Scan for the cell matching the given text and deliver its [X, Y] coordinate at center. 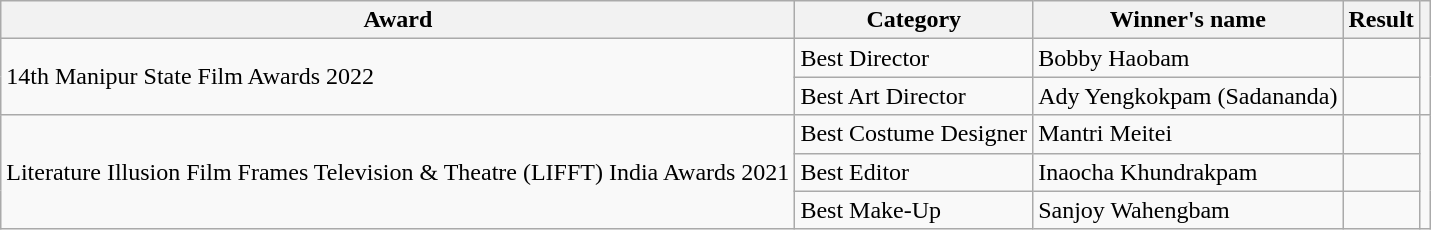
Bobby Haobam [1188, 58]
14th Manipur State Film Awards 2022 [398, 77]
Best Art Director [914, 96]
Literature Illusion Film Frames Television & Theatre (LIFFT) India Awards 2021 [398, 172]
Best Costume Designer [914, 134]
Best Director [914, 58]
Inaocha Khundrakpam [1188, 172]
Best Make-Up [914, 210]
Mantri Meitei [1188, 134]
Best Editor [914, 172]
Sanjoy Wahengbam [1188, 210]
Winner's name [1188, 20]
Award [398, 20]
Category [914, 20]
Result [1381, 20]
Ady Yengkokpam (Sadananda) [1188, 96]
